Output the (X, Y) coordinate of the center of the cell containing the given text.  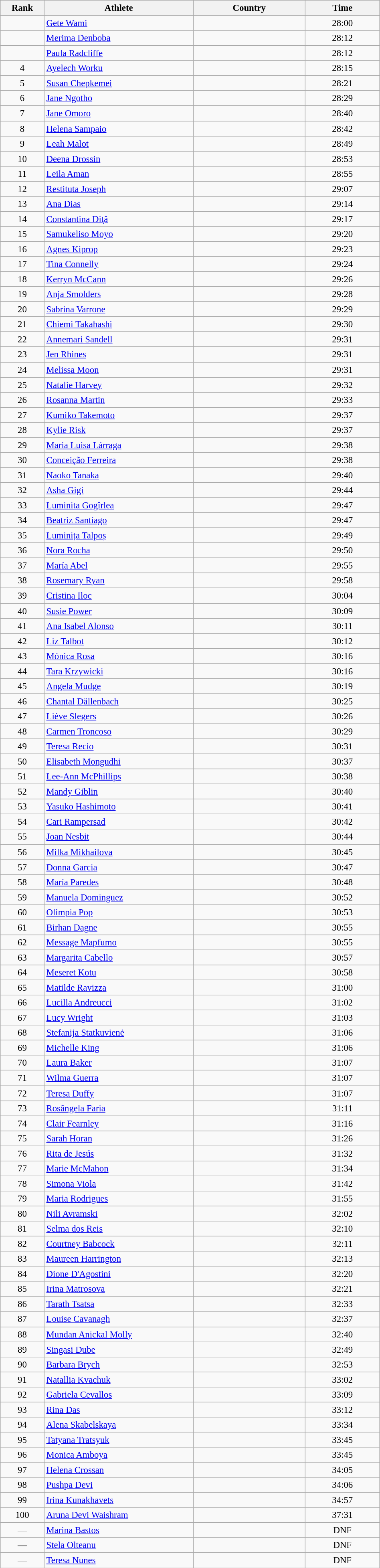
86 (22, 1304)
11 (22, 174)
Natalie Harvey (119, 385)
95 (22, 1440)
Kerryn McCann (119, 279)
Donna Garcia (119, 867)
Mandy Giblin (119, 792)
Rosanna Martin (119, 400)
Leila Aman (119, 174)
Stefanija Statkuvienė (119, 1033)
Simona Viola (119, 1184)
Cristina Iloc (119, 596)
Carmen Troncoso (119, 731)
55 (22, 837)
Monica Amboya (119, 1455)
Helena Sampaio (119, 129)
43 (22, 656)
Message Mapfumo (119, 943)
28:40 (342, 113)
54 (22, 822)
30:25 (342, 701)
Sarah Horan (119, 1138)
Ana Isabel Alonso (119, 626)
69 (22, 1048)
100 (22, 1515)
Cari Rampersad (119, 822)
Athlete (119, 8)
70 (22, 1063)
Teresa Nunes (119, 1560)
98 (22, 1485)
24 (22, 370)
Ayelech Worku (119, 68)
30:31 (342, 747)
Marie McMahon (119, 1169)
50 (22, 762)
Lucilla Andreucci (119, 1003)
Courtney Babcock (119, 1244)
74 (22, 1123)
85 (22, 1289)
4 (22, 68)
Paula Radcliffe (119, 53)
Aruna Devi Waishram (119, 1515)
80 (22, 1214)
33:34 (342, 1425)
89 (22, 1349)
61 (22, 927)
Susan Chepkemei (119, 83)
32:40 (342, 1334)
Clair Fearnley (119, 1123)
31 (22, 475)
71 (22, 1078)
94 (22, 1425)
38 (22, 581)
Chantal Dällenbach (119, 701)
23 (22, 355)
28:42 (342, 129)
37:31 (342, 1515)
32:10 (342, 1229)
Joan Nesbit (119, 837)
99 (22, 1500)
30:38 (342, 777)
Leah Malot (119, 144)
30:58 (342, 973)
29:17 (342, 219)
Tina Connelly (119, 264)
90 (22, 1364)
36 (22, 550)
31:55 (342, 1199)
28:21 (342, 83)
Conceição Ferreira (119, 460)
88 (22, 1334)
Selma dos Reis (119, 1229)
31:11 (342, 1108)
37 (22, 566)
Michelle King (119, 1048)
40 (22, 611)
12 (22, 189)
Lee-Ann McPhillips (119, 777)
Barbara Brych (119, 1364)
30:42 (342, 822)
30:19 (342, 686)
97 (22, 1470)
29:23 (342, 249)
93 (22, 1410)
Rina Das (119, 1410)
32:11 (342, 1244)
Constantina Diţă (119, 219)
Agnes Kiprop (119, 249)
28:53 (342, 159)
84 (22, 1274)
29:29 (342, 310)
Natallia Kvachuk (119, 1380)
29:07 (342, 189)
32:02 (342, 1214)
91 (22, 1380)
Samukeliso Moyo (119, 234)
Merima Denboba (119, 38)
19 (22, 294)
58 (22, 882)
29:30 (342, 324)
29 (22, 445)
29:58 (342, 581)
Marina Bastos (119, 1530)
28:15 (342, 68)
30:11 (342, 626)
31:00 (342, 988)
35 (22, 536)
30 (22, 460)
Maureen Harrington (119, 1259)
Alena Skabelskaya (119, 1425)
26 (22, 400)
Luminița Talpoș (119, 536)
28:55 (342, 174)
31:34 (342, 1169)
32:20 (342, 1274)
Wilma Guerra (119, 1078)
Tatyana Tratsyuk (119, 1440)
32:21 (342, 1289)
30:48 (342, 882)
32:13 (342, 1259)
79 (22, 1199)
7 (22, 113)
78 (22, 1184)
Elisabeth Mongudhi (119, 762)
60 (22, 912)
Jane Ngotho (119, 98)
31:42 (342, 1184)
Rosângela Faria (119, 1108)
30:04 (342, 596)
31:16 (342, 1123)
32:49 (342, 1349)
Dione D'Agostini (119, 1274)
33:09 (342, 1395)
52 (22, 792)
16 (22, 249)
Luminita Gogîrlea (119, 506)
Manuela Dominguez (119, 897)
Country (249, 8)
Jen Rhines (119, 355)
31:02 (342, 1003)
31:26 (342, 1138)
29:28 (342, 294)
Meseret Kotu (119, 973)
Liz Talbot (119, 641)
77 (22, 1169)
66 (22, 1003)
Helena Crossan (119, 1470)
30:40 (342, 792)
Margarita Cabello (119, 957)
Tara Krzywicki (119, 671)
Melissa Moon (119, 370)
46 (22, 701)
29:40 (342, 475)
81 (22, 1229)
Maria Luisa Lárraga (119, 445)
29:49 (342, 536)
Tarath Tsatsa (119, 1304)
Sabrina Varrone (119, 310)
Birhan Dagne (119, 927)
32:33 (342, 1304)
30:52 (342, 897)
6 (22, 98)
Liève Slegers (119, 716)
Mónica Rosa (119, 656)
28:49 (342, 144)
Pushpa Devi (119, 1485)
Matilde Ravizza (119, 988)
21 (22, 324)
Rita de Jesús (119, 1153)
29:26 (342, 279)
49 (22, 747)
Irina Kunakhavets (119, 1500)
8 (22, 129)
29:50 (342, 550)
33 (22, 506)
Laura Baker (119, 1063)
Rosemary Ryan (119, 581)
Nora Rocha (119, 550)
28:29 (342, 98)
Yasuko Hashimoto (119, 807)
Restituta Joseph (119, 189)
87 (22, 1319)
53 (22, 807)
30:57 (342, 957)
30:12 (342, 641)
63 (22, 957)
31:32 (342, 1153)
47 (22, 716)
Anja Smolders (119, 294)
30:45 (342, 852)
10 (22, 159)
Annemari Sandell (119, 340)
Kylie Risk (119, 430)
51 (22, 777)
29:24 (342, 264)
29:20 (342, 234)
Olimpia Pop (119, 912)
30:26 (342, 716)
15 (22, 234)
María Abel (119, 566)
28:00 (342, 23)
18 (22, 279)
96 (22, 1455)
Time (342, 8)
83 (22, 1259)
34:57 (342, 1500)
Angela Mudge (119, 686)
72 (22, 1093)
14 (22, 219)
5 (22, 83)
Beatriz Santíago (119, 520)
29:44 (342, 490)
29:14 (342, 204)
62 (22, 943)
30:41 (342, 807)
30:53 (342, 912)
Milka Mikhailova (119, 852)
42 (22, 641)
Naoko Tanaka (119, 475)
32:53 (342, 1364)
Susie Power (119, 611)
30:37 (342, 762)
Kumiko Takemoto (119, 415)
44 (22, 671)
27 (22, 415)
92 (22, 1395)
30:29 (342, 731)
Lucy Wright (119, 1018)
Louise Cavanagh (119, 1319)
Mundan Anickal Molly (119, 1334)
30:44 (342, 837)
María Paredes (119, 882)
30:47 (342, 867)
33:12 (342, 1410)
9 (22, 144)
41 (22, 626)
Maria Rodrigues (119, 1199)
Gete Wami (119, 23)
64 (22, 973)
Singasi Dube (119, 1349)
30:09 (342, 611)
33:02 (342, 1380)
65 (22, 988)
75 (22, 1138)
34 (22, 520)
Deena Drossin (119, 159)
Chiemi Takahashi (119, 324)
Irina Matrosova (119, 1289)
17 (22, 264)
39 (22, 596)
67 (22, 1018)
Teresa Duffy (119, 1093)
56 (22, 852)
73 (22, 1108)
29:55 (342, 566)
Teresa Recio (119, 747)
82 (22, 1244)
48 (22, 731)
76 (22, 1153)
32 (22, 490)
25 (22, 385)
Jane Omoro (119, 113)
Gabriela Cevallos (119, 1395)
57 (22, 867)
Ana Dias (119, 204)
13 (22, 204)
Nili Avramski (119, 1214)
Asha Gigi (119, 490)
45 (22, 686)
59 (22, 897)
68 (22, 1033)
20 (22, 310)
31:03 (342, 1018)
29:32 (342, 385)
28 (22, 430)
34:06 (342, 1485)
Rank (22, 8)
Stela Olteanu (119, 1546)
22 (22, 340)
32:37 (342, 1319)
34:05 (342, 1470)
29:33 (342, 400)
